Search for the cell housing the specified text and yield its (X, Y) center coordinate. 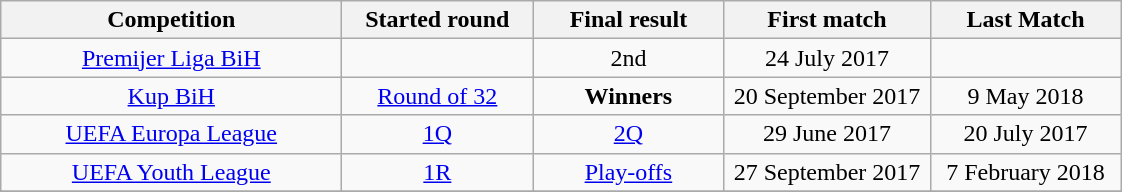
1Q (438, 134)
Winners (628, 96)
Play-offs (628, 172)
27 September 2017 (827, 172)
1R (438, 172)
Last Match (1026, 20)
29 June 2017 (827, 134)
UEFA Youth League (172, 172)
20 September 2017 (827, 96)
UEFA Europa League (172, 134)
Premijer Liga BiH (172, 58)
Competition (172, 20)
20 July 2017 (1026, 134)
2Q (628, 134)
7 February 2018 (1026, 172)
9 May 2018 (1026, 96)
First match (827, 20)
Started round (438, 20)
Final result (628, 20)
Kup BiH (172, 96)
2nd (628, 58)
Round of 32 (438, 96)
24 July 2017 (827, 58)
